Output the (X, Y) coordinate of the center of the cell containing the given text.  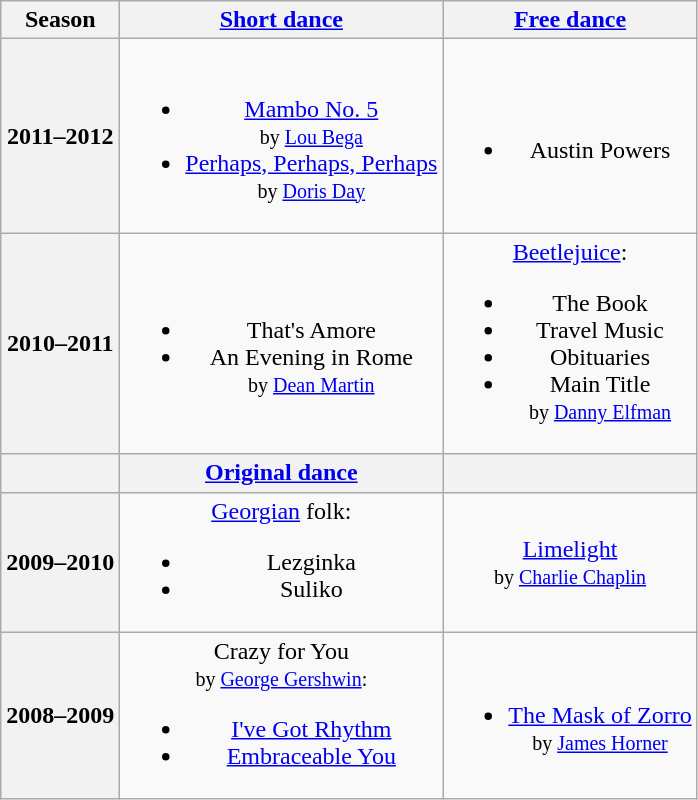
Limelight by Charlie Chaplin (570, 562)
Original dance (282, 473)
Beetlejuice:The BookTravel MusicObituariesMain Title by Danny Elfman (570, 344)
2011–2012 (60, 136)
Mambo No. 5 by Lou Bega Perhaps, Perhaps, Perhaps by Doris Day (282, 136)
Season (60, 20)
Free dance (570, 20)
2009–2010 (60, 562)
That's AmoreAn Evening in Rome by Dean Martin (282, 344)
2008–2009 (60, 716)
The Mask of Zorro by James Horner (570, 716)
Austin Powers (570, 136)
Short dance (282, 20)
2010–2011 (60, 344)
Crazy for You by George Gershwin: I've Got RhythmEmbraceable You (282, 716)
Georgian folk:LezginkaSuliko (282, 562)
